For the text-containing cell, return its midpoint in (x, y) coordinate format. 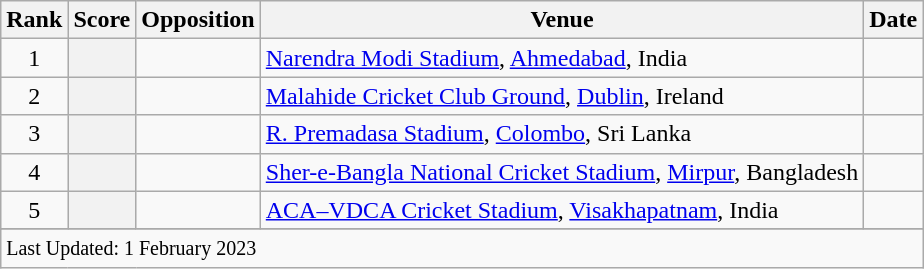
Venue (562, 20)
Opposition (198, 20)
Sher-e-Bangla National Cricket Stadium, Mirpur, Bangladesh (562, 172)
Rank (34, 20)
4 (34, 172)
Date (894, 20)
Malahide Cricket Club Ground, Dublin, Ireland (562, 96)
1 (34, 58)
2 (34, 96)
R. Premadasa Stadium, Colombo, Sri Lanka (562, 134)
Narendra Modi Stadium, Ahmedabad, India (562, 58)
ACA–VDCA Cricket Stadium, Visakhapatnam, India (562, 210)
Score (102, 20)
3 (34, 134)
5 (34, 210)
Last Updated: 1 February 2023 (462, 248)
